For the text-containing cell, return its midpoint in [x, y] coordinate format. 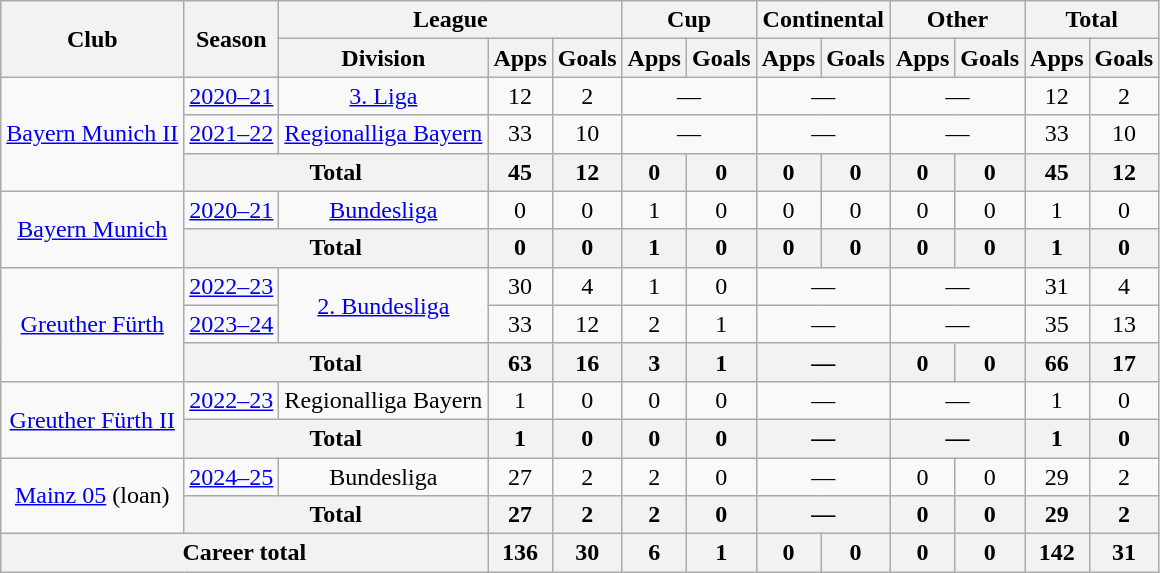
17 [1124, 362]
Bayern Munich II [92, 134]
13 [1124, 324]
Continental [823, 20]
35 [1057, 324]
2021–22 [232, 134]
Season [232, 39]
Mainz 05 (loan) [92, 496]
16 [587, 362]
63 [520, 362]
66 [1057, 362]
Cup [689, 20]
League [450, 20]
6 [654, 553]
2024–25 [232, 477]
2. Bundesliga [384, 305]
142 [1057, 553]
Bayern Munich [92, 229]
Career total [244, 553]
3. Liga [384, 96]
Division [384, 58]
Greuther Fürth [92, 324]
2023–24 [232, 324]
Other [957, 20]
136 [520, 553]
Club [92, 39]
3 [654, 362]
Greuther Fürth II [92, 419]
